Return [x, y] of the center of cell containing provided text 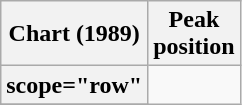
scope="row" [74, 85]
Chart (1989) [74, 34]
Peakposition [194, 34]
